Capture the cell that displays the provided text and extract its [X, Y] central coordinate. 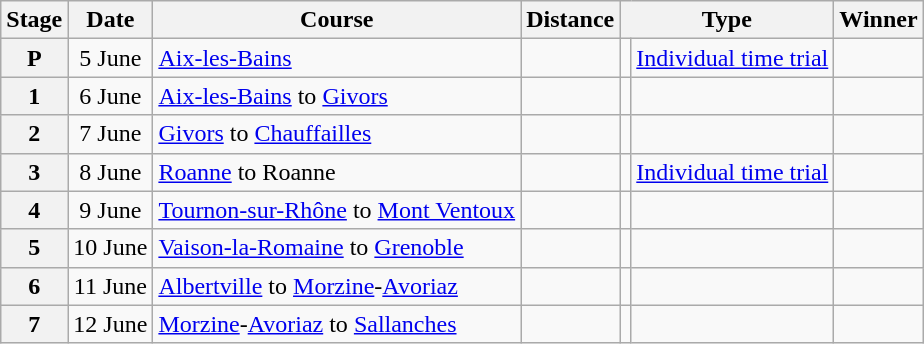
Winner [878, 20]
Aix-les-Bains [337, 58]
5 June [110, 58]
Vaison-la-Romaine to Grenoble [337, 248]
5 [34, 248]
Roanne to Roanne [337, 172]
7 June [110, 134]
11 June [110, 286]
Date [110, 20]
4 [34, 210]
Distance [570, 20]
Type [727, 20]
10 June [110, 248]
8 June [110, 172]
Course [337, 20]
Givors to Chauffailles [337, 134]
Aix-les-Bains to Givors [337, 96]
1 [34, 96]
6 June [110, 96]
Tournon-sur-Rhône to Mont Ventoux [337, 210]
3 [34, 172]
9 June [110, 210]
6 [34, 286]
2 [34, 134]
7 [34, 324]
P [34, 58]
Albertville to Morzine-Avoriaz [337, 286]
Stage [34, 20]
12 June [110, 324]
Morzine-Avoriaz to Sallanches [337, 324]
